Find where the given text appears and provide that cell's center as [x, y] coordinate. 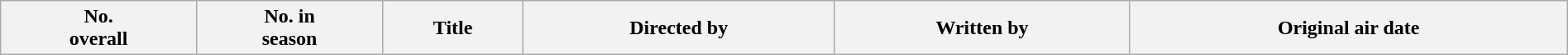
No. inseason [289, 28]
No.overall [99, 28]
Directed by [678, 28]
Original air date [1348, 28]
Title [453, 28]
Written by [982, 28]
